Pinpoint the cell where the given text exists, returning its [X, Y] midpoint coordinate. 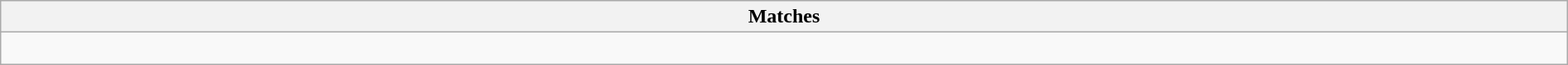
Matches [784, 17]
